For the text-containing cell, return its midpoint in (x, y) coordinate format. 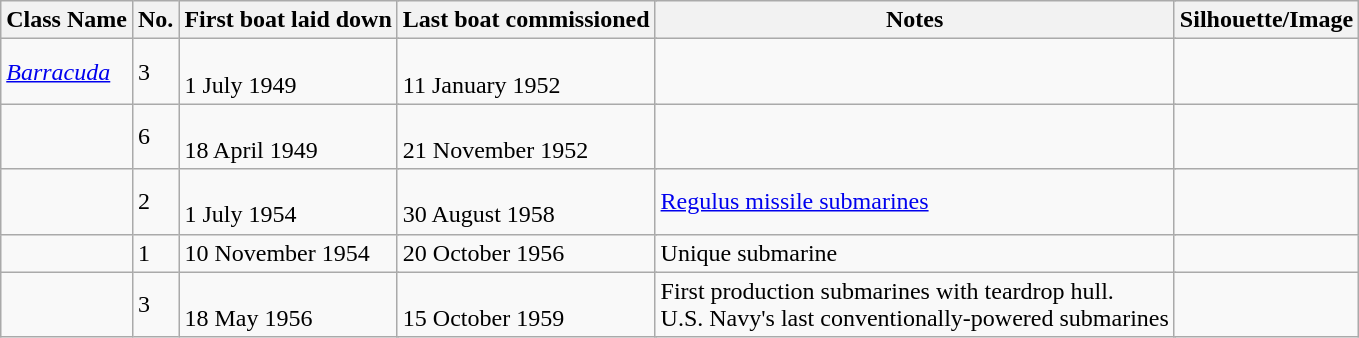
10 November 1954 (288, 253)
6 (155, 136)
21 November 1952 (526, 136)
Unique submarine (914, 253)
No. (155, 20)
Silhouette/Image (1266, 20)
1 July 1954 (288, 202)
Last boat commissioned (526, 20)
15 October 1959 (526, 304)
Regulus missile submarines (914, 202)
20 October 1956 (526, 253)
11 January 1952 (526, 72)
1 (155, 253)
18 May 1956 (288, 304)
2 (155, 202)
Class Name (67, 20)
18 April 1949 (288, 136)
30 August 1958 (526, 202)
Barracuda (67, 72)
First boat laid down (288, 20)
Notes (914, 20)
First production submarines with teardrop hull.U.S. Navy's last conventionally-powered submarines (914, 304)
1 July 1949 (288, 72)
